Find where the given text appears and provide that cell's center as (X, Y) coordinate. 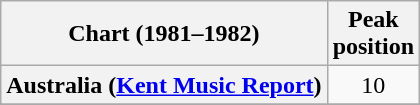
10 (373, 85)
Peakposition (373, 34)
Australia (Kent Music Report) (164, 85)
Chart (1981–1982) (164, 34)
